Return the (x, y) coordinate for the center point of the cell that contains the specified text.  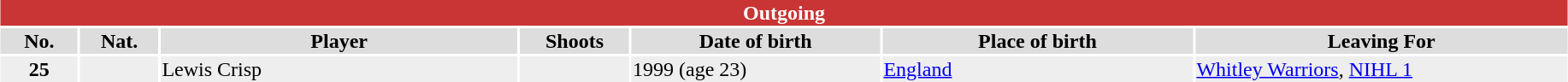
Nat. (120, 41)
No. (39, 41)
25 (39, 69)
Lewis Crisp (339, 69)
Player (339, 41)
Place of birth (1038, 41)
Outgoing (783, 13)
Shoots (575, 41)
Leaving For (1382, 41)
England (1038, 69)
1999 (age 23) (755, 69)
Date of birth (755, 41)
Whitley Warriors, NIHL 1 (1382, 69)
